Determine the [X, Y] coordinate at the center of the cell enclosing the given text.  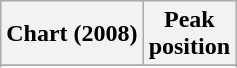
Chart (2008) [72, 34]
Peakposition [189, 34]
